Provide the [X, Y] coordinate of the cell's center where the given text is located.  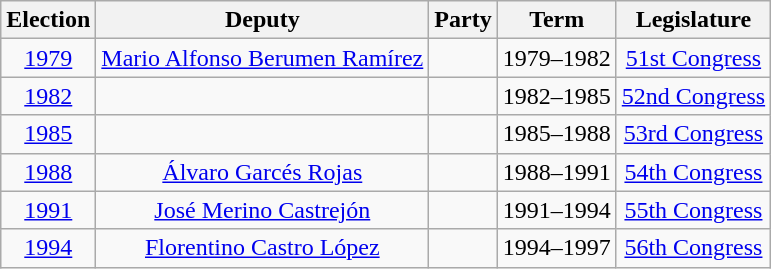
1994–1997 [556, 248]
55th Congress [693, 210]
1979–1982 [556, 58]
1985–1988 [556, 134]
1982–1985 [556, 96]
Florentino Castro López [262, 248]
José Merino Castrejón [262, 210]
51st Congress [693, 58]
1991 [48, 210]
Party [463, 20]
1979 [48, 58]
1991–1994 [556, 210]
Deputy [262, 20]
53rd Congress [693, 134]
1994 [48, 248]
1988–1991 [556, 172]
Mario Alfonso Berumen Ramírez [262, 58]
56th Congress [693, 248]
Álvaro Garcés Rojas [262, 172]
Election [48, 20]
1982 [48, 96]
54th Congress [693, 172]
1985 [48, 134]
1988 [48, 172]
Term [556, 20]
52nd Congress [693, 96]
Legislature [693, 20]
